For the text-containing cell, return its midpoint in (x, y) coordinate format. 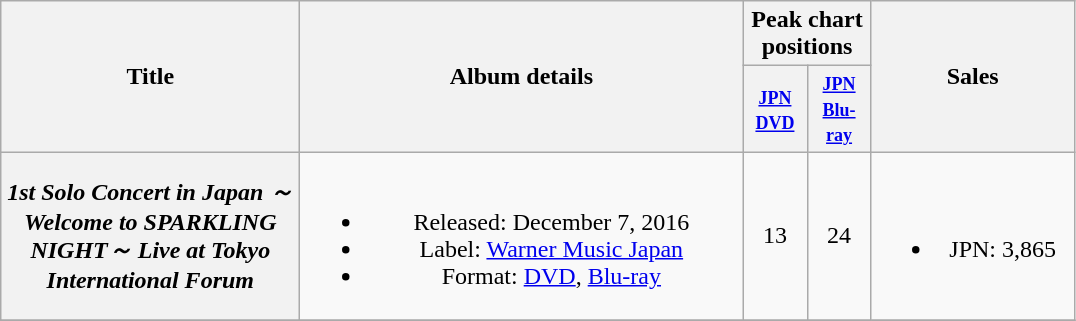
Sales (972, 77)
JPNDVD (775, 110)
Peak chart positions (807, 34)
Title (150, 77)
13 (775, 236)
Album details (522, 77)
JPNBlu-ray (839, 110)
JPN: 3,865 (972, 236)
Released: December 7, 2016Label: Warner Music JapanFormat: DVD, Blu-ray (522, 236)
24 (839, 236)
1st Solo Concert in Japan ～Welcome to SPARKLING NIGHT～ Live at Tokyo International Forum (150, 236)
